Return the (x, y) coordinate for the center point of the cell that contains the specified text.  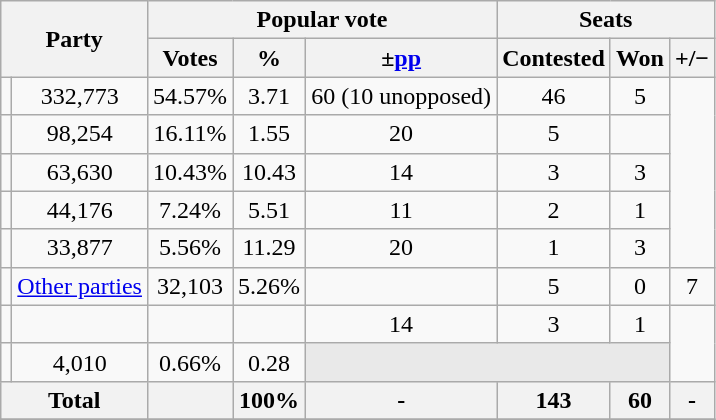
+/− (692, 58)
60 (10 unopposed) (402, 96)
11 (402, 210)
5.56% (190, 248)
98,254 (80, 134)
100% (270, 400)
Popular vote (322, 20)
54.57% (190, 96)
143 (554, 400)
5.26% (270, 286)
7.24% (190, 210)
32,103 (190, 286)
Votes (190, 58)
16.11% (190, 134)
Party (74, 39)
4,010 (80, 362)
33,877 (80, 248)
0.28 (270, 362)
% (270, 58)
11.29 (270, 248)
10.43% (190, 172)
Won (640, 58)
5.51 (270, 210)
60 (640, 400)
1.55 (270, 134)
Seats (606, 20)
Other parties (80, 286)
332,773 (80, 96)
Total (74, 400)
46 (554, 96)
3.71 (270, 96)
0.66% (190, 362)
7 (692, 286)
0 (640, 286)
10.43 (270, 172)
44,176 (80, 210)
63,630 (80, 172)
±pp (402, 58)
2 (554, 210)
Contested (554, 58)
